From the cell containing the given text, extract its center point as [x, y] coordinate. 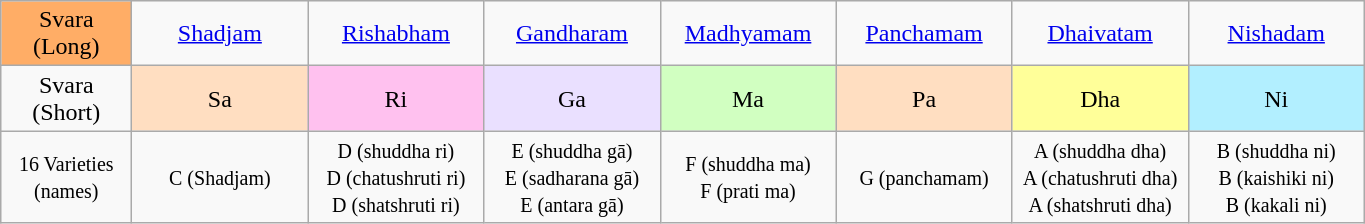
Nishadam [1276, 34]
C (Shadjam) [220, 177]
Dhaivatam [1100, 34]
Rishabham [396, 34]
Ga [572, 98]
Ri [396, 98]
Ni [1276, 98]
Svara(Long) [66, 34]
Shadjam [220, 34]
Dha [1100, 98]
16 Varieties (names) [66, 177]
Pa [924, 98]
F (shuddha ma)F (prati ma) [748, 177]
Panchamam [924, 34]
Sa [220, 98]
B (shuddha ni)B (kaishiki ni)B (kakali ni) [1276, 177]
A (shuddha dha)A (chatushruti dha)A (shatshruti dha) [1100, 177]
D (shuddha ri)D (chatushruti ri)D (shatshruti ri) [396, 177]
Madhyamam [748, 34]
Svara(Short) [66, 98]
E (shuddha gā)E (sadharana gā)E (antara gā) [572, 177]
Ma [748, 98]
Gandharam [572, 34]
G (panchamam) [924, 177]
